Find where the given text appears and provide that cell's center as [x, y] coordinate. 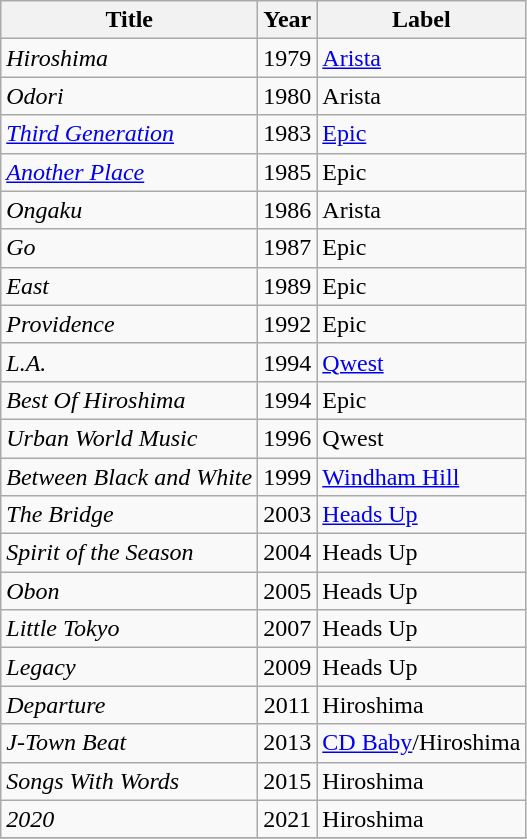
2009 [288, 667]
1985 [288, 172]
East [130, 286]
2007 [288, 629]
2021 [288, 819]
Another Place [130, 172]
Urban World Music [130, 438]
Odori [130, 96]
The Bridge [130, 515]
2020 [130, 819]
1999 [288, 477]
CD Baby/Hiroshima [422, 743]
2003 [288, 515]
Best Of Hiroshima [130, 400]
Legacy [130, 667]
2005 [288, 591]
2004 [288, 553]
Providence [130, 324]
1979 [288, 58]
1996 [288, 438]
Ongaku [130, 210]
1992 [288, 324]
J-Town Beat [130, 743]
1983 [288, 134]
2011 [288, 705]
Go [130, 248]
Label [422, 20]
Spirit of the Season [130, 553]
1989 [288, 286]
Title [130, 20]
1986 [288, 210]
1980 [288, 96]
2015 [288, 781]
Third Generation [130, 134]
Between Black and White [130, 477]
2013 [288, 743]
Year [288, 20]
1987 [288, 248]
L.A. [130, 362]
Departure [130, 705]
Windham Hill [422, 477]
Little Tokyo [130, 629]
Obon [130, 591]
Songs With Words [130, 781]
